Provide the [x, y] coordinate of the cell's center where the given text is located.  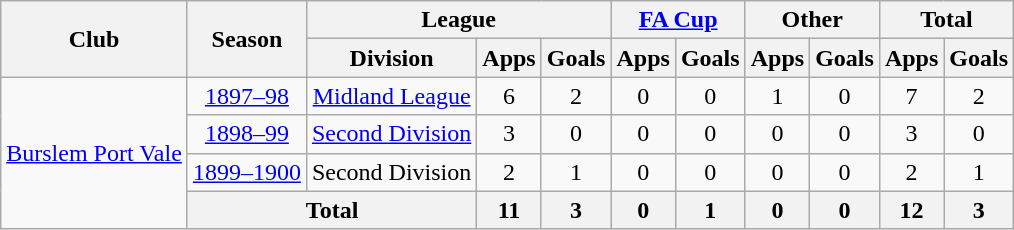
Burslem Port Vale [94, 153]
Midland League [391, 96]
1897–98 [246, 96]
Club [94, 39]
Season [246, 39]
12 [911, 210]
Division [391, 58]
FA Cup [678, 20]
1898–99 [246, 134]
1899–1900 [246, 172]
Other [812, 20]
6 [509, 96]
League [458, 20]
11 [509, 210]
7 [911, 96]
